Scan for the cell matching the given text and deliver its (X, Y) coordinate at center. 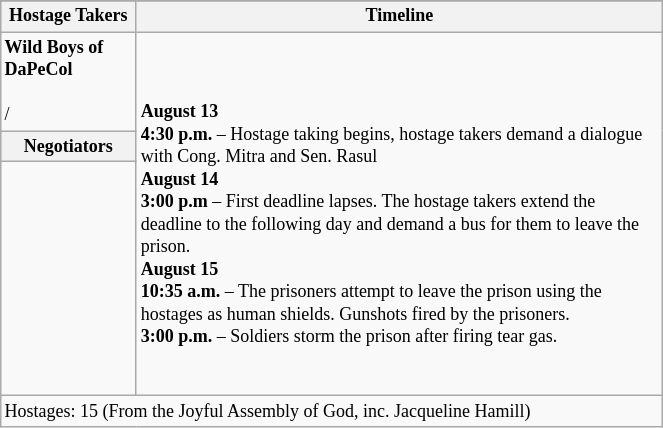
Wild Boys of DaPeCol / (68, 82)
Negotiators (68, 146)
Hostages: 15 (From the Joyful Assembly of God, inc. Jacqueline Hamill) (331, 410)
Hostage Takers (68, 16)
Timeline (399, 16)
